Capture the cell that displays the provided text and extract its [X, Y] central coordinate. 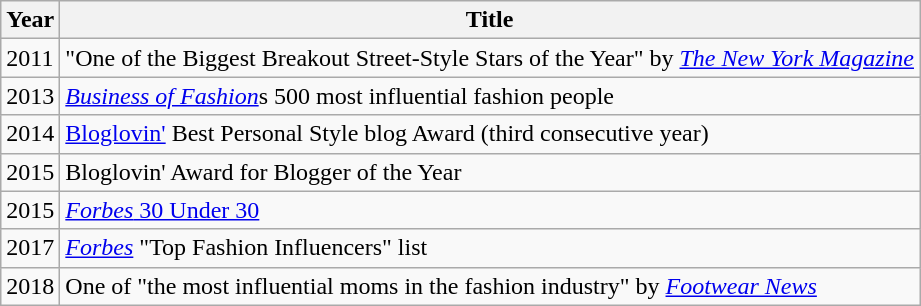
2013 [30, 96]
Forbes 30 Under 30 [490, 210]
Bloglovin' Best Personal Style blog Award (third consecutive year) [490, 134]
Bloglovin' Award for Blogger of the Year [490, 172]
2011 [30, 58]
One of "the most influential moms in the fashion industry" by Footwear News [490, 286]
2014 [30, 134]
Year [30, 20]
Title [490, 20]
2018 [30, 286]
2017 [30, 248]
Forbes "Top Fashion Influencers" list [490, 248]
Business of Fashions 500 most influential fashion people [490, 96]
"One of the Biggest Breakout Street-Style Stars of the Year" by The New York Magazine [490, 58]
